Extract the [x, y] coordinate from the center of the cell holding the provided text.  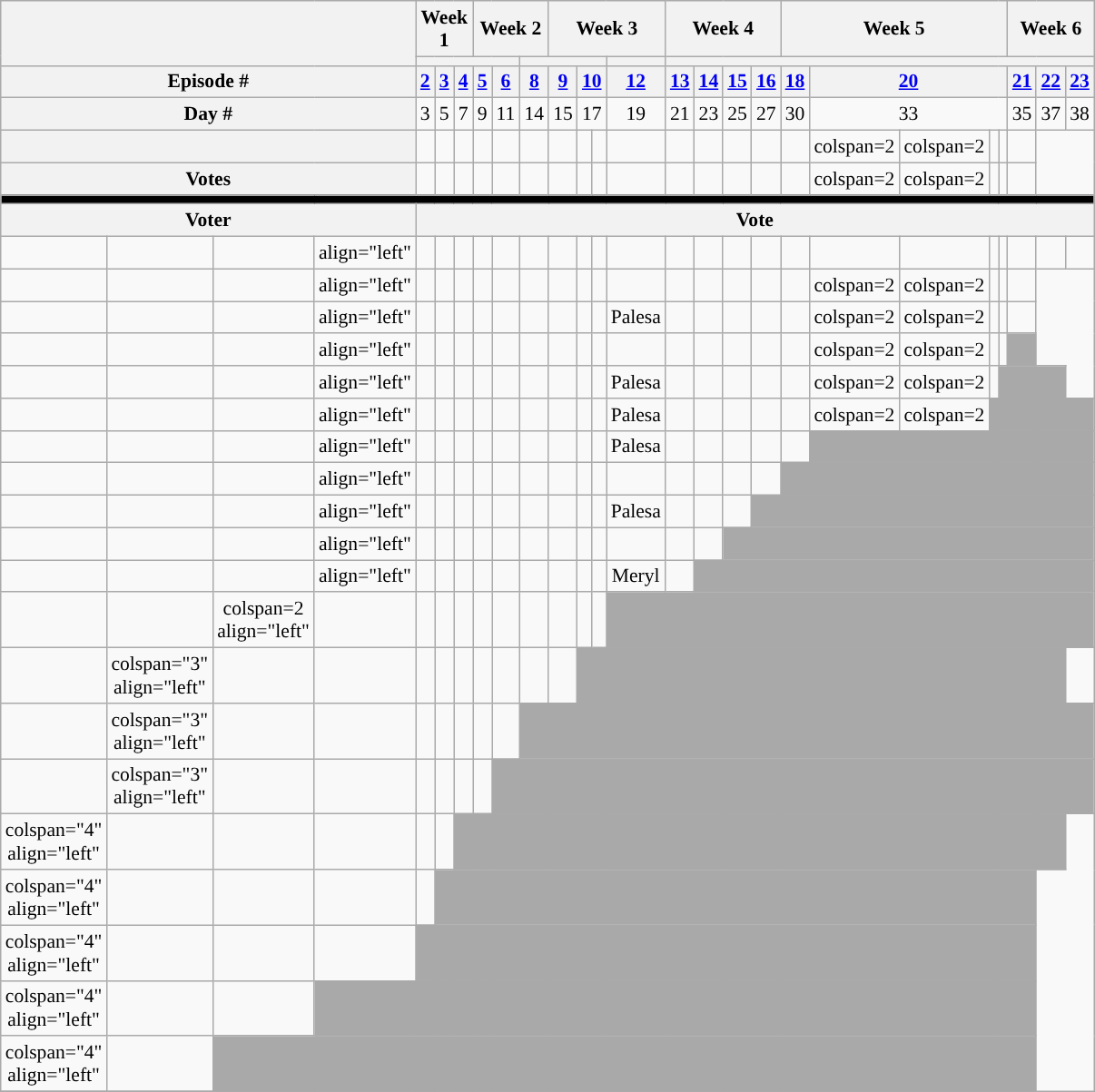
30 [795, 114]
22 [1051, 82]
6 [507, 82]
Votes [209, 179]
37 [1051, 114]
2 [425, 82]
25 [737, 114]
Meryl [636, 576]
Episode # [209, 82]
35 [1022, 114]
12 [636, 82]
Week 3 [607, 29]
17 [592, 114]
38 [1080, 114]
7 [463, 114]
Voter [209, 221]
13 [680, 82]
Week 6 [1051, 29]
Week 4 [723, 29]
Week 1 [445, 29]
10 [592, 82]
27 [766, 114]
Week 2 [511, 29]
33 [908, 114]
11 [507, 114]
16 [766, 82]
Vote [755, 221]
20 [908, 82]
Week 5 [894, 29]
19 [636, 114]
Day # [209, 114]
18 [795, 82]
8 [534, 82]
colspan=2 align="left" [263, 621]
4 [463, 82]
